Provide the [X, Y] coordinate of the cell's center where the given text is located.  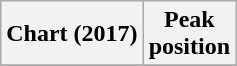
Peak position [189, 34]
Chart (2017) [72, 34]
